For the text-containing cell, return its midpoint in [x, y] coordinate format. 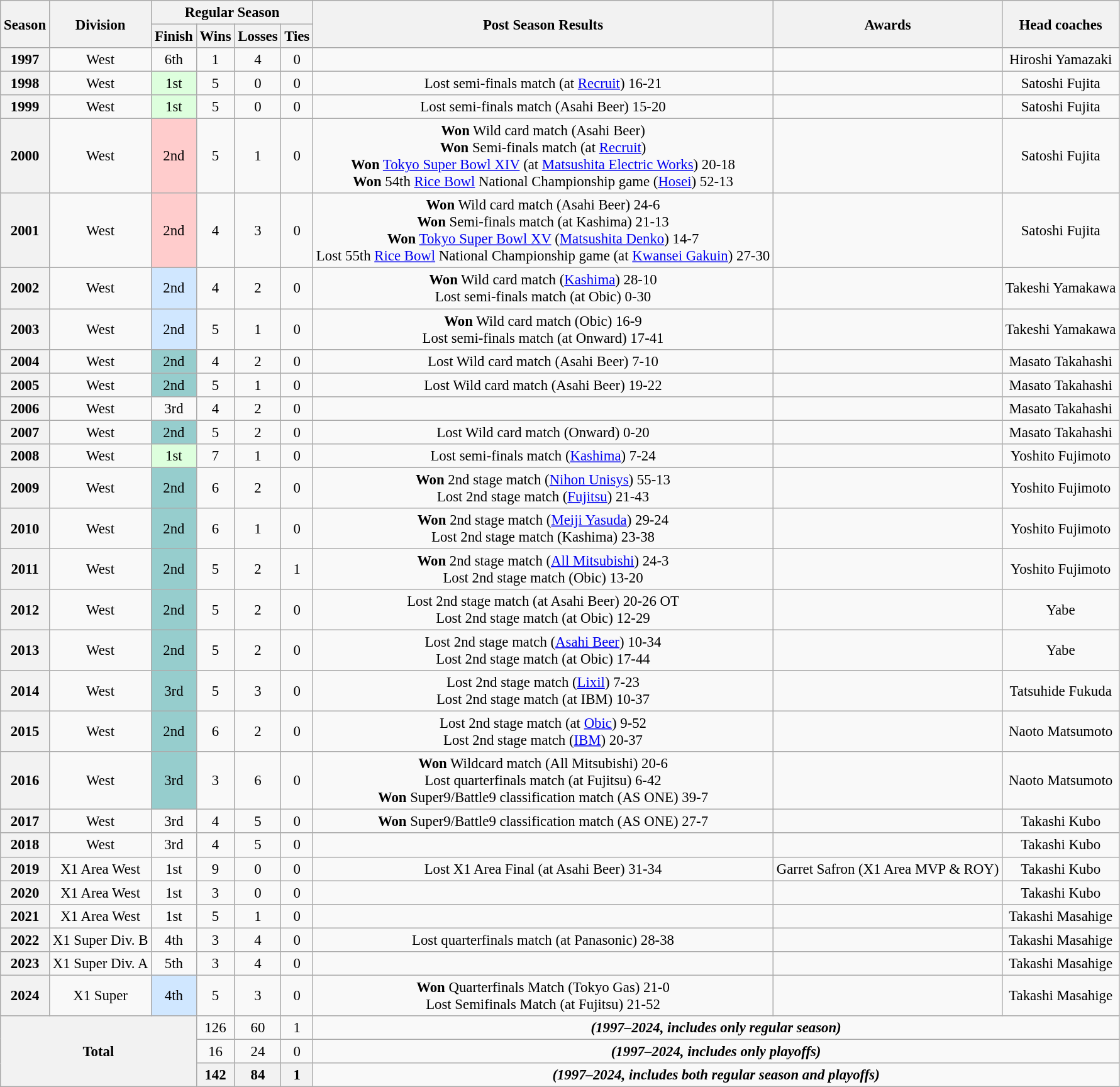
Awards [887, 24]
2006 [25, 408]
2019 [25, 869]
9 [215, 869]
2021 [25, 916]
Finish [174, 36]
2000 [25, 156]
2015 [25, 732]
Garret Safron (X1 Area MVP & ROY) [887, 869]
Lost 2nd stage match (at Obic) 9-52Lost 2nd stage match (IBM) 20-37 [543, 732]
Won 2nd stage match (Meiji Yasuda) 29-24Lost 2nd stage match (Kashima) 23-38 [543, 528]
2024 [25, 995]
2011 [25, 569]
2012 [25, 610]
Ties [297, 36]
Lost Wild card match (Asahi Beer) 7-10 [543, 361]
126 [215, 1028]
Lost Wild card match (Asahi Beer) 19-22 [543, 385]
2001 [25, 231]
X1 Super [100, 995]
Lost semi-finals match (at Recruit) 16-21 [543, 84]
1998 [25, 84]
2010 [25, 528]
2022 [25, 940]
Won Super9/Battle9 classification match (AS ONE) 27-7 [543, 822]
1997 [25, 60]
6th [174, 60]
142 [215, 1075]
Hiroshi Yamazaki [1061, 60]
Lost X1 Area Final (at Asahi Beer) 31-34 [543, 869]
(1997–2024, includes only regular season) [716, 1028]
5th [174, 964]
Won Wild card match (Obic) 16-9Lost semi-finals match (at Onward) 17-41 [543, 330]
2014 [25, 691]
2003 [25, 330]
2013 [25, 650]
Won Wildcard match (All Mitsubishi) 20-6 Lost quarterfinals match (at Fujitsu) 6-42Won Super9/Battle9 classification match (AS ONE) 39-7 [543, 781]
X1 Super Div. A [100, 964]
16 [215, 1051]
Season [25, 24]
Wins [215, 36]
Losses [258, 36]
24 [258, 1051]
2018 [25, 845]
2016 [25, 781]
2005 [25, 385]
84 [258, 1075]
(1997–2024, includes only playoffs) [716, 1051]
Lost semi-finals match (Kashima) 7-24 [543, 456]
60 [258, 1028]
2008 [25, 456]
Division [100, 24]
Tatsuhide Fukuda [1061, 691]
2009 [25, 488]
Head coaches [1061, 24]
2004 [25, 361]
2002 [25, 288]
X1 Super Div. B [100, 940]
Won Quarterfinals Match (Tokyo Gas) 21-0Lost Semifinals Match (at Fujitsu) 21-52 [543, 995]
Won 2nd stage match (All Mitsubishi) 24-3Lost 2nd stage match (Obic) 13-20 [543, 569]
2023 [25, 964]
Won Wild card match (Kashima) 28-10Lost semi-finals match (at Obic) 0-30 [543, 288]
Won 2nd stage match (Nihon Unisys) 55-13Lost 2nd stage match (Fujitsu) 21-43 [543, 488]
Lost 2nd stage match (Asahi Beer) 10-34Lost 2nd stage match (at Obic) 17-44 [543, 650]
2017 [25, 822]
Lost Wild card match (Onward) 0-20 [543, 432]
Regular Season [233, 13]
(1997–2024, includes both regular season and playoffs) [716, 1075]
Lost semi-finals match (Asahi Beer) 15-20 [543, 107]
Lost quarterfinals match (at Panasonic) 28-38 [543, 940]
2007 [25, 432]
2020 [25, 893]
Lost 2nd stage match (at Asahi Beer) 20-26 OTLost 2nd stage match (at Obic) 12-29 [543, 610]
Total [98, 1052]
Lost 2nd stage match (Lixil) 7-23Lost 2nd stage match (at IBM) 10-37 [543, 691]
7 [215, 456]
1999 [25, 107]
Post Season Results [543, 24]
